Output the (x, y) coordinate of the center of the cell containing the given text.  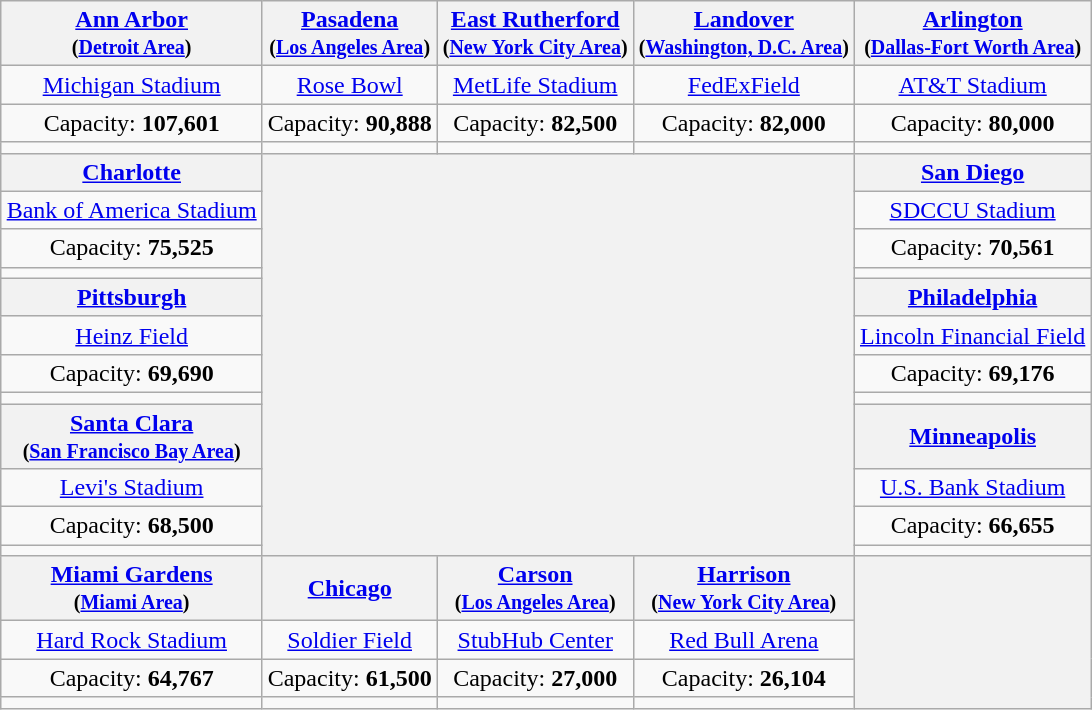
Capacity: 69,690 (132, 373)
Pasadena(Los Angeles Area) (350, 34)
Capacity: 68,500 (132, 526)
Philadelphia (972, 297)
StubHub Center (535, 640)
Red Bull Arena (744, 640)
Chicago (350, 588)
Capacity: 82,000 (744, 123)
Santa Clara(San Francisco Bay Area) (132, 436)
AT&T Stadium (972, 85)
Capacity: 64,767 (132, 678)
Capacity: 90,888 (350, 123)
Pittsburgh (132, 297)
Harrison(New York City Area) (744, 588)
MetLife Stadium (535, 85)
Capacity: 69,176 (972, 373)
Capacity: 27,000 (535, 678)
Levi's Stadium (132, 488)
U.S. Bank Stadium (972, 488)
Minneapolis (972, 436)
Lincoln Financial Field (972, 335)
Bank of America Stadium (132, 210)
San Diego (972, 172)
SDCCU Stadium (972, 210)
Rose Bowl (350, 85)
Michigan Stadium (132, 85)
Carson(Los Angeles Area) (535, 588)
Heinz Field (132, 335)
Arlington(Dallas-Fort Worth Area) (972, 34)
Capacity: 80,000 (972, 123)
Capacity: 107,601 (132, 123)
FedExField (744, 85)
Capacity: 66,655 (972, 526)
East Rutherford(New York City Area) (535, 34)
Hard Rock Stadium (132, 640)
Capacity: 61,500 (350, 678)
Miami Gardens(Miami Area) (132, 588)
Charlotte (132, 172)
Soldier Field (350, 640)
Capacity: 26,104 (744, 678)
Landover(Washington, D.C. Area) (744, 34)
Capacity: 75,525 (132, 248)
Capacity: 82,500 (535, 123)
Capacity: 70,561 (972, 248)
Ann Arbor(Detroit Area) (132, 34)
